Return the [X, Y] coordinate for the center point of the cell that contains the specified text.  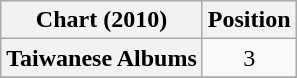
Chart (2010) [102, 20]
3 [249, 58]
Taiwanese Albums [102, 58]
Position [249, 20]
